Capture the cell that displays the provided text and extract its [X, Y] central coordinate. 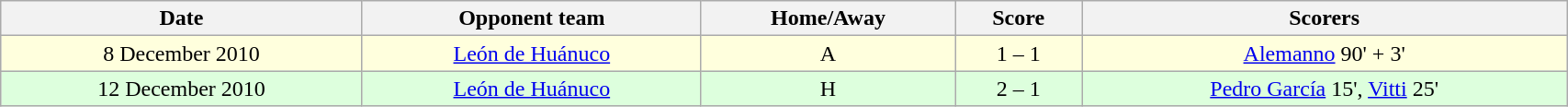
Score [1019, 18]
H [828, 89]
Date [182, 18]
Scorers [1325, 18]
Opponent team [531, 18]
Pedro García 15', Vitti 25' [1325, 89]
Alemanno 90' + 3' [1325, 53]
2 – 1 [1019, 89]
A [828, 53]
8 December 2010 [182, 53]
1 – 1 [1019, 53]
12 December 2010 [182, 89]
Home/Away [828, 18]
